Return (X, Y) of the center of cell containing provided text 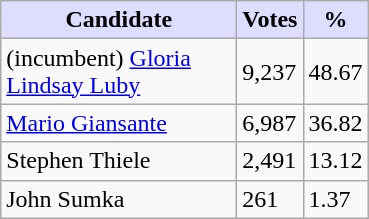
John Sumka (119, 199)
13.12 (336, 161)
261 (270, 199)
2,491 (270, 161)
1.37 (336, 199)
Mario Giansante (119, 123)
48.67 (336, 72)
36.82 (336, 123)
Candidate (119, 20)
% (336, 20)
Votes (270, 20)
6,987 (270, 123)
9,237 (270, 72)
Stephen Thiele (119, 161)
(incumbent) Gloria Lindsay Luby (119, 72)
